From the cell containing the given text, extract its center point as (X, Y) coordinate. 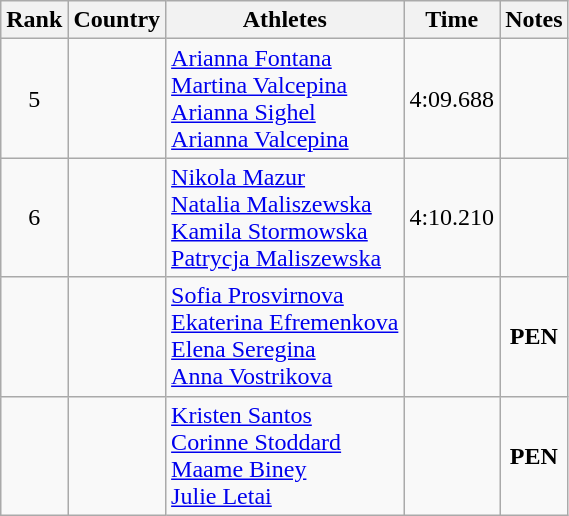
Country (117, 20)
Athletes (285, 20)
Notes (534, 20)
Time (452, 20)
5 (34, 98)
4:09.688 (452, 98)
4:10.210 (452, 218)
Nikola MazurNatalia MaliszewskaKamila StormowskaPatrycja Maliszewska (285, 218)
Arianna FontanaMartina ValcepinaArianna SighelArianna Valcepina (285, 98)
6 (34, 218)
Rank (34, 20)
Sofia ProsvirnovaEkaterina EfremenkovaElena SereginaAnna Vostrikova (285, 336)
Kristen SantosCorinne StoddardMaame BineyJulie Letai (285, 456)
